Find where the given text appears and provide that cell's center as (X, Y) coordinate. 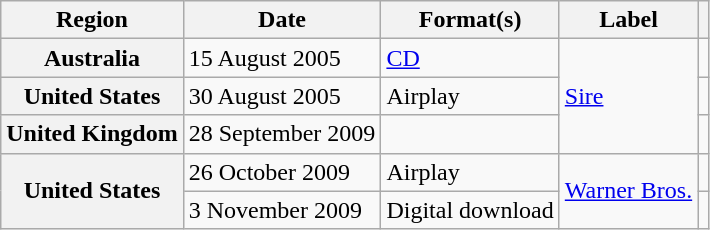
Australia (92, 58)
Label (628, 20)
Warner Bros. (628, 191)
United Kingdom (92, 134)
30 August 2005 (282, 96)
Region (92, 20)
26 October 2009 (282, 172)
Format(s) (470, 20)
28 September 2009 (282, 134)
15 August 2005 (282, 58)
Digital download (470, 210)
3 November 2009 (282, 210)
Date (282, 20)
Sire (628, 96)
CD (470, 58)
